Return (x, y) of the center of cell containing provided text 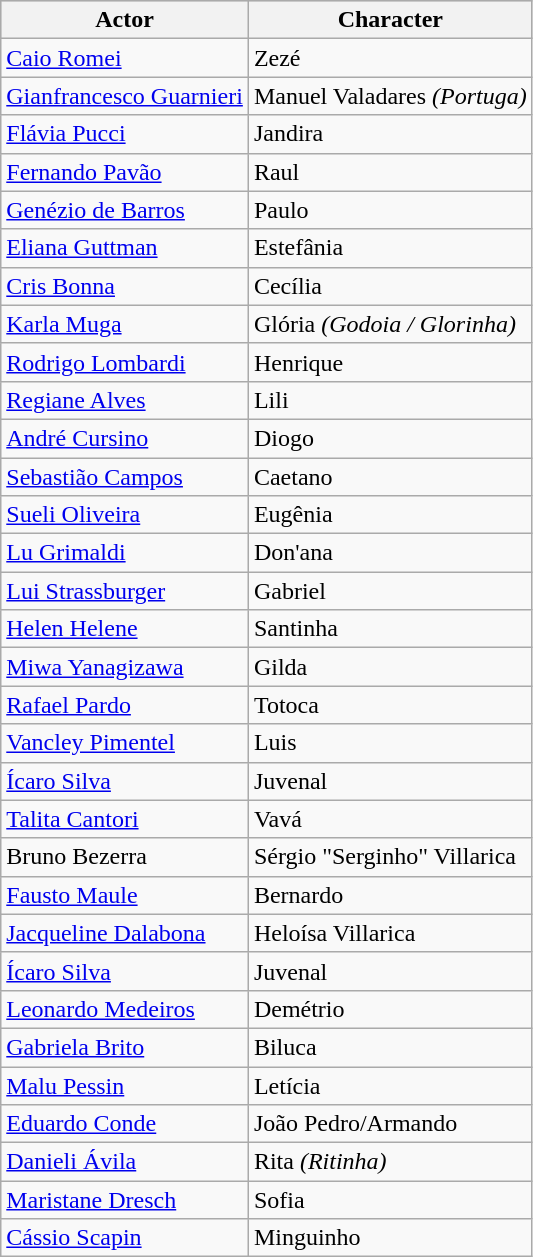
Actor (125, 20)
Paulo (390, 210)
Regiane Alves (125, 400)
Jandira (390, 134)
Luis (390, 743)
Leonardo Medeiros (125, 1009)
Talita Cantori (125, 819)
Minguinho (390, 1238)
Miwa Yanagizawa (125, 667)
Lili (390, 400)
Letícia (390, 1085)
Demétrio (390, 1009)
Genézio de Barros (125, 210)
Karla Muga (125, 324)
Eliana Guttman (125, 248)
Sueli Oliveira (125, 515)
Gianfrancesco Guarnieri (125, 96)
Raul (390, 172)
Lu Grimaldi (125, 553)
Gabriela Brito (125, 1047)
Cris Bonna (125, 286)
Rafael Pardo (125, 705)
André Cursino (125, 438)
Flávia Pucci (125, 134)
Eugênia (390, 515)
Diogo (390, 438)
Caetano (390, 477)
Bernardo (390, 895)
Rodrigo Lombardi (125, 362)
Fausto Maule (125, 895)
Cecília (390, 286)
Heloísa Villarica (390, 933)
Biluca (390, 1047)
Sérgio "Serginho" Villarica (390, 857)
Don'ana (390, 553)
Manuel Valadares (Portuga) (390, 96)
Jacqueline Dalabona (125, 933)
Zezé (390, 58)
Sofia (390, 1200)
Santinha (390, 629)
Fernando Pavão (125, 172)
Cássio Scapin (125, 1238)
Caio Romei (125, 58)
Danieli Ávila (125, 1162)
Helen Helene (125, 629)
Sebastião Campos (125, 477)
Maristane Dresch (125, 1200)
Vancley Pimentel (125, 743)
Malu Pessin (125, 1085)
Bruno Bezerra (125, 857)
Gilda (390, 667)
Totoca (390, 705)
Eduardo Conde (125, 1124)
João Pedro/Armando (390, 1124)
Vavá (390, 819)
Rita (Ritinha) (390, 1162)
Henrique (390, 362)
Estefânia (390, 248)
Lui Strassburger (125, 591)
Gabriel (390, 591)
Character (390, 20)
Glória (Godoia / Glorinha) (390, 324)
